Locate the cell with the specified text and output its [X, Y] center coordinate. 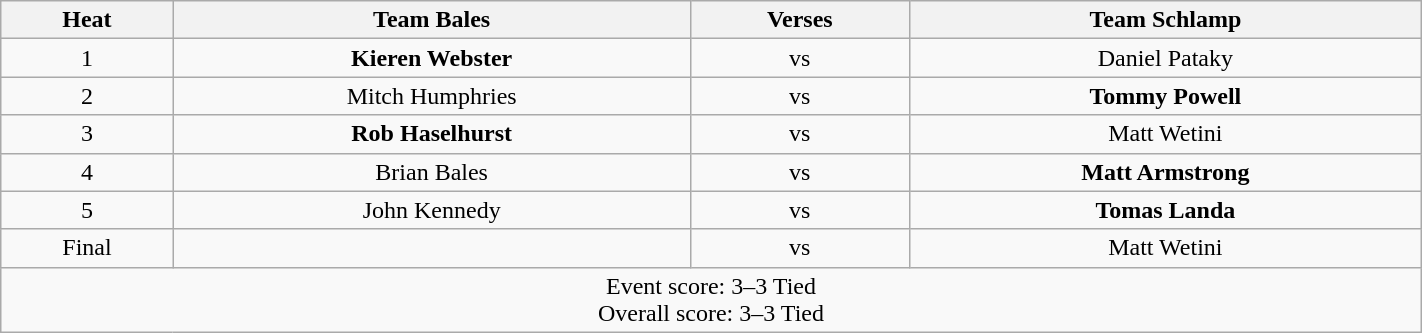
Tomas Landa [1165, 210]
Kieren Webster [432, 58]
Rob Haselhurst [432, 134]
Tommy Powell [1165, 96]
Matt Armstrong [1165, 172]
5 [87, 210]
Final [87, 248]
Mitch Humphries [432, 96]
2 [87, 96]
1 [87, 58]
Team Bales [432, 20]
Verses [800, 20]
Brian Bales [432, 172]
Daniel Pataky [1165, 58]
Heat [87, 20]
4 [87, 172]
John Kennedy [432, 210]
Team Schlamp [1165, 20]
Event score: 3–3 TiedOverall score: 3–3 Tied [711, 300]
3 [87, 134]
